Detect which cell encompasses the target text, then output its (x, y) center coordinate. 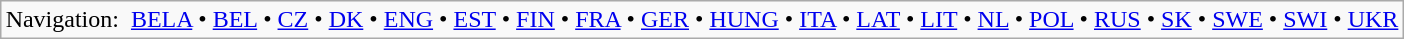
Navigation: BELA • BEL • CZ • DK • ENG • EST • FIN • FRA • GER • HUNG • ITA • LAT • LIT • NL • POL • RUS • SK • SWE • SWI • UKR (702, 20)
